Find where the given text appears and provide that cell's center as [x, y] coordinate. 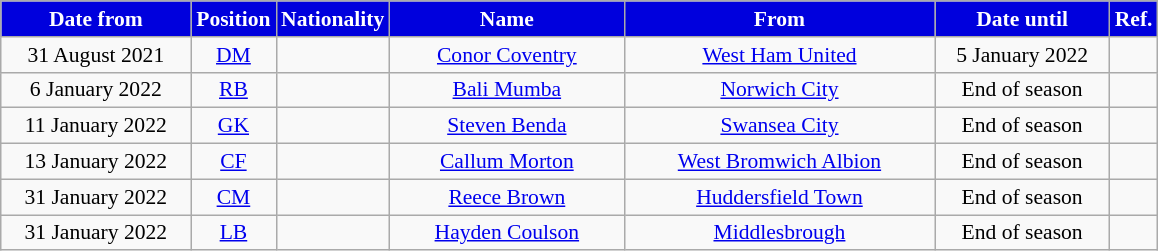
Callum Morton [506, 162]
Position [234, 19]
Bali Mumba [506, 90]
Name [506, 19]
CF [234, 162]
LB [234, 233]
West Bromwich Albion [779, 162]
5 January 2022 [1022, 55]
31 August 2021 [96, 55]
6 January 2022 [96, 90]
Reece Brown [506, 197]
Hayden Coulson [506, 233]
Date until [1022, 19]
DM [234, 55]
Steven Benda [506, 126]
13 January 2022 [96, 162]
Swansea City [779, 126]
Huddersfield Town [779, 197]
GK [234, 126]
Norwich City [779, 90]
Middlesbrough [779, 233]
West Ham United [779, 55]
Ref. [1134, 19]
RB [234, 90]
Nationality [332, 19]
11 January 2022 [96, 126]
Date from [96, 19]
CM [234, 197]
Conor Coventry [506, 55]
From [779, 19]
